Identify which cell holds the provided text, then report its [x, y] central coordinate. 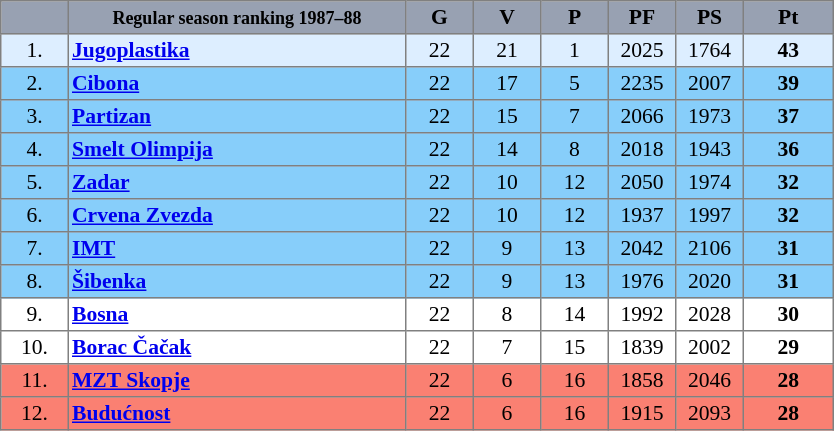
2046 [710, 380]
36 [788, 150]
Crvena Zvezda [237, 216]
1997 [710, 216]
1764 [710, 50]
2020 [710, 282]
11. [35, 380]
1976 [642, 282]
Borac Čačak [237, 348]
Smelt Olimpija [237, 150]
8. [35, 282]
39 [788, 84]
PS [710, 18]
1973 [710, 116]
2028 [710, 314]
Bosna [237, 314]
2235 [642, 84]
2050 [642, 182]
2066 [642, 116]
Pt [788, 18]
5 [575, 84]
9. [35, 314]
Jugoplastika [237, 50]
30 [788, 314]
43 [788, 50]
17 [507, 84]
Zadar [237, 182]
2007 [710, 84]
7. [35, 248]
1858 [642, 380]
4. [35, 150]
P [575, 18]
2042 [642, 248]
2093 [710, 414]
Regular season ranking 1987–88 [237, 18]
2025 [642, 50]
G [440, 18]
Partizan [237, 116]
Budućnost [237, 414]
2. [35, 84]
2106 [710, 248]
1. [35, 50]
MZT Skopje [237, 380]
12. [35, 414]
1974 [710, 182]
V [507, 18]
1839 [642, 348]
Šibenka [237, 282]
IMT [237, 248]
1 [575, 50]
1937 [642, 216]
10. [35, 348]
5. [35, 182]
2018 [642, 150]
Cibona [237, 84]
1992 [642, 314]
2002 [710, 348]
29 [788, 348]
1943 [710, 150]
PF [642, 18]
3. [35, 116]
37 [788, 116]
1915 [642, 414]
21 [507, 50]
6. [35, 216]
